From the cell containing the given text, extract its center point as (X, Y) coordinate. 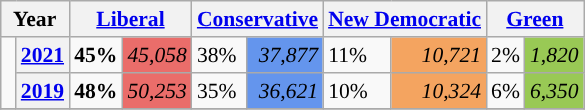
2021 (42, 55)
11% (357, 55)
6% (506, 91)
Green (535, 19)
35% (220, 91)
Year (34, 19)
1,820 (554, 55)
2% (506, 55)
Conservative (258, 19)
48% (96, 91)
10,721 (438, 55)
10,324 (438, 91)
6,350 (554, 91)
45% (96, 55)
New Democratic (404, 19)
36,621 (286, 91)
50,253 (156, 91)
2019 (42, 91)
10% (357, 91)
38% (220, 55)
Liberal (130, 19)
45,058 (156, 55)
37,877 (286, 55)
